Detect which cell encompasses the target text, then output its (X, Y) center coordinate. 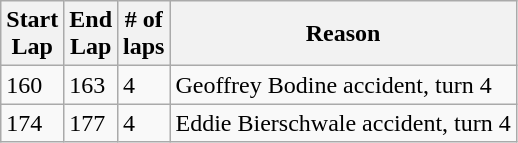
Eddie Bierschwale accident, turn 4 (343, 123)
EndLap (91, 34)
StartLap (32, 34)
177 (91, 123)
Reason (343, 34)
Geoffrey Bodine accident, turn 4 (343, 85)
# oflaps (144, 34)
163 (91, 85)
160 (32, 85)
174 (32, 123)
